Provide the [x, y] coordinate of the cell's center where the given text is located.  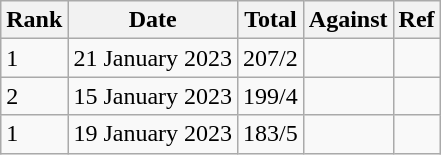
Date [153, 20]
Against [348, 20]
183/5 [271, 134]
21 January 2023 [153, 58]
199/4 [271, 96]
15 January 2023 [153, 96]
207/2 [271, 58]
Ref [416, 20]
2 [34, 96]
19 January 2023 [153, 134]
Total [271, 20]
Rank [34, 20]
